For the text-containing cell, return its midpoint in (x, y) coordinate format. 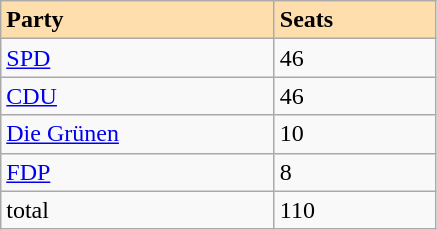
Seats (354, 20)
8 (354, 172)
110 (354, 210)
CDU (138, 96)
total (138, 210)
10 (354, 134)
Party (138, 20)
SPD (138, 58)
Die Grünen (138, 134)
FDP (138, 172)
